Return (X, Y) of the center of cell containing provided text 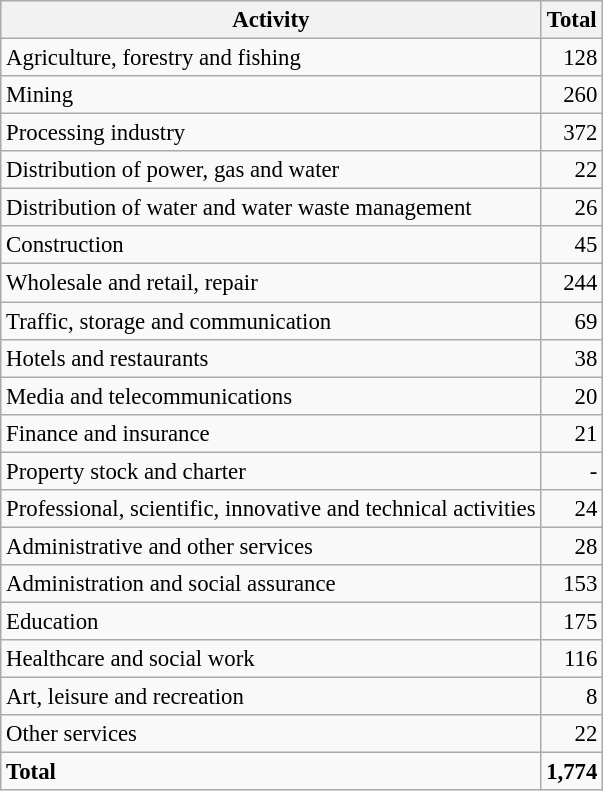
116 (572, 659)
20 (572, 396)
28 (572, 546)
Hotels and restaurants (271, 358)
128 (572, 58)
Education (271, 621)
Traffic, storage and communication (271, 321)
24 (572, 509)
69 (572, 321)
Professional, scientific, innovative and technical activities (271, 509)
Media and telecommunications (271, 396)
- (572, 471)
8 (572, 697)
Art, leisure and recreation (271, 697)
372 (572, 133)
Property stock and charter (271, 471)
Wholesale and retail, repair (271, 283)
Agriculture, forestry and fishing (271, 58)
260 (572, 95)
153 (572, 584)
Other services (271, 734)
Distribution of water and water waste management (271, 208)
1,774 (572, 772)
Distribution of power, gas and water (271, 170)
21 (572, 433)
45 (572, 245)
Mining (271, 95)
Healthcare and social work (271, 659)
Administrative and other services (271, 546)
Construction (271, 245)
Activity (271, 20)
Finance and insurance (271, 433)
244 (572, 283)
26 (572, 208)
Administration and social assurance (271, 584)
38 (572, 358)
Processing industry (271, 133)
175 (572, 621)
